Search for the cell housing the specified text and yield its (x, y) center coordinate. 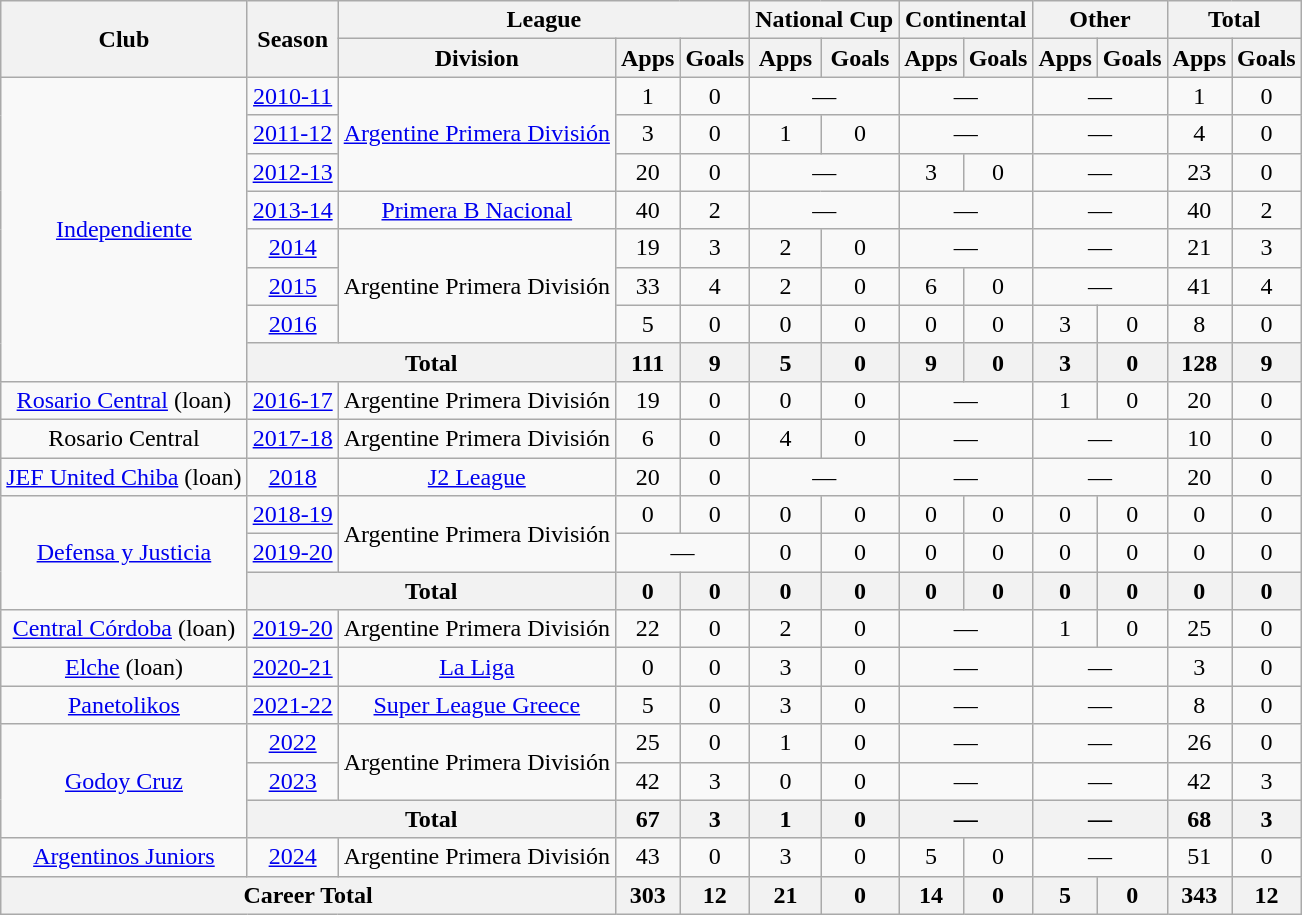
Rosario Central (124, 438)
2014 (292, 248)
2017-18 (292, 438)
2013-14 (292, 210)
Argentinos Juniors (124, 857)
League (544, 20)
La Liga (476, 667)
2011-12 (292, 134)
Super League Greece (476, 705)
Godoy Cruz (124, 781)
2016-17 (292, 400)
2021-22 (292, 705)
2012-13 (292, 172)
Independiente (124, 229)
Other (1100, 20)
JEF United Chiba (loan) (124, 477)
67 (647, 819)
43 (647, 857)
22 (647, 629)
111 (647, 362)
Rosario Central (loan) (124, 400)
Continental (966, 20)
10 (1199, 438)
2023 (292, 781)
Defensa y Justicia (124, 553)
303 (647, 895)
33 (647, 286)
2022 (292, 743)
2018 (292, 477)
128 (1199, 362)
51 (1199, 857)
Elche (loan) (124, 667)
26 (1199, 743)
68 (1199, 819)
2018-19 (292, 515)
Club (124, 39)
2010-11 (292, 96)
J2 League (476, 477)
Primera B Nacional (476, 210)
Panetolikos (124, 705)
National Cup (824, 20)
343 (1199, 895)
Career Total (308, 895)
23 (1199, 172)
Central Córdoba (loan) (124, 629)
41 (1199, 286)
Season (292, 39)
14 (931, 895)
2016 (292, 324)
2020-21 (292, 667)
Division (476, 58)
2015 (292, 286)
2024 (292, 857)
